Output the (x, y) coordinate of the center of the cell containing the given text.  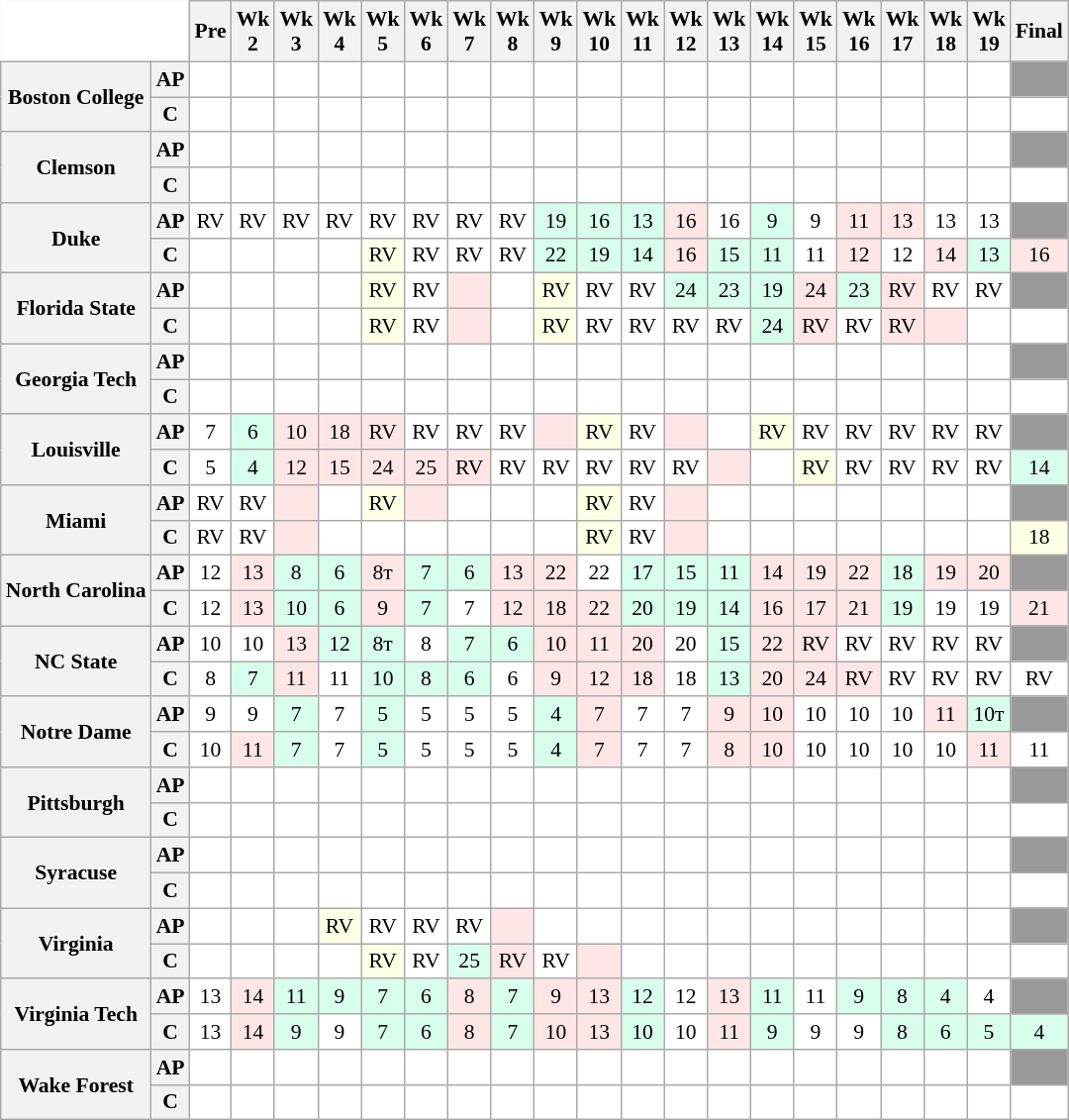
Wk6 (427, 32)
10т (989, 715)
Wk9 (556, 32)
Wk19 (989, 32)
Duke (76, 238)
Wk14 (772, 32)
North Carolina (76, 590)
Wake Forest (76, 1085)
Wk15 (816, 32)
Louisville (76, 450)
Wk2 (253, 32)
Wk7 (469, 32)
Wk5 (383, 32)
Wk11 (642, 32)
Georgia Tech (76, 378)
Wk16 (859, 32)
Wk18 (945, 32)
Miami (76, 521)
Clemson (76, 168)
Wk4 (340, 32)
Wk17 (903, 32)
Wk3 (296, 32)
Virginia (76, 943)
Wk10 (599, 32)
Wk13 (729, 32)
Wk8 (513, 32)
Virginia Tech (76, 1014)
NC State (76, 662)
Pre (211, 32)
Notre Dame (76, 733)
Pittsburgh (76, 802)
Syracuse (76, 873)
Florida State (76, 309)
Boston College (76, 97)
Wk12 (686, 32)
Final (1039, 32)
